Identify which cell holds the provided text, then report its (x, y) central coordinate. 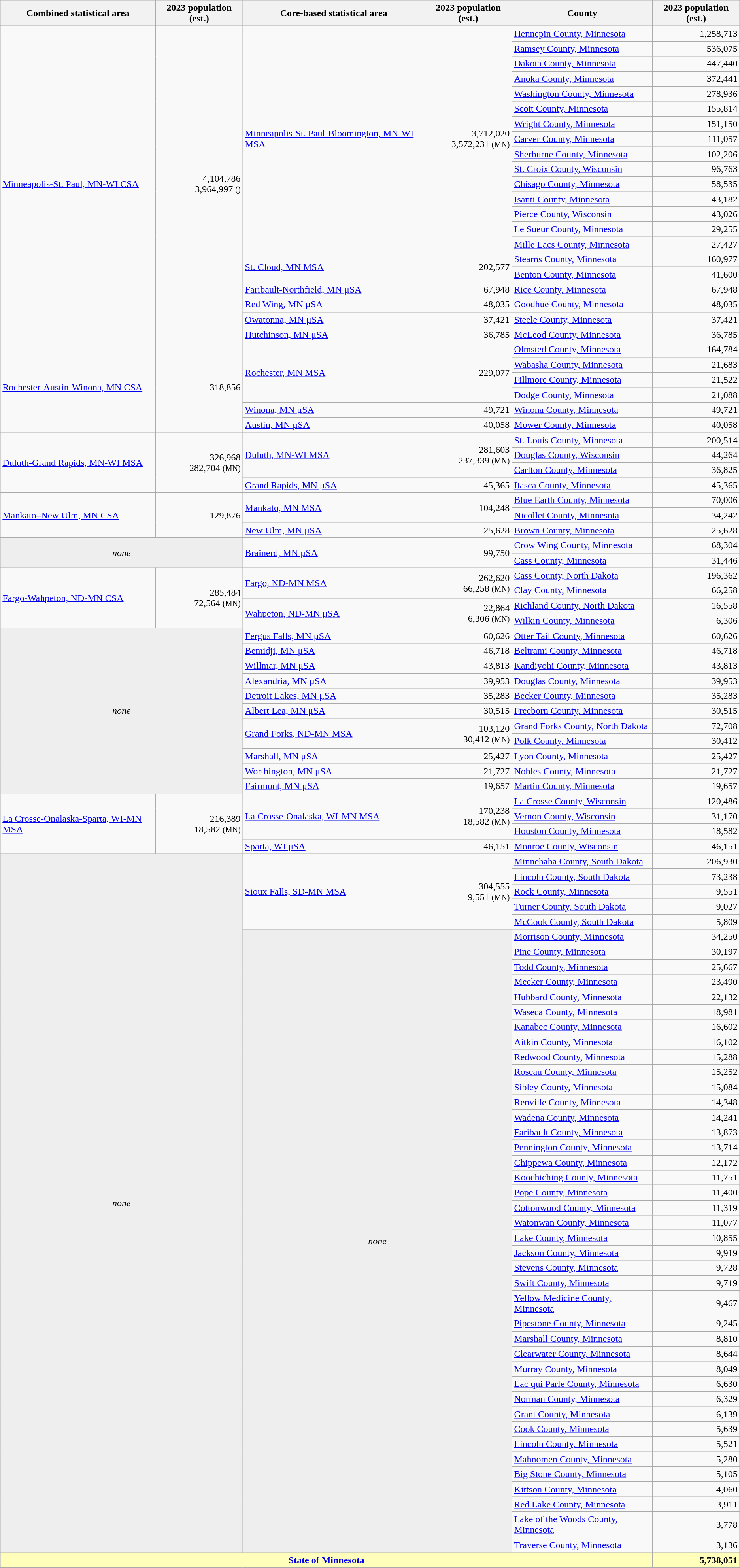
216,38918,582 (MN) (199, 824)
Duluth-Grand Rapids, MN-WI MSA (78, 463)
Owatonna, MN μSA (334, 320)
44,264 (697, 455)
Swift County, Minnesota (582, 1283)
9,728 (697, 1268)
Crow Wing County, Minnesota (582, 545)
Faribault County, Minnesota (582, 1132)
Morrison County, Minnesota (582, 937)
Norman County, Minnesota (582, 1399)
Clay County, Minnesota (582, 590)
Murray County, Minnesota (582, 1369)
Bemidji, MN μSA (334, 651)
281,603237,339 (MN) (468, 455)
Brainerd, MN μSA (334, 553)
Douglas County, Minnesota (582, 681)
Kandiyohi County, Minnesota (582, 666)
Yellow Medicine County, Minnesota (582, 1303)
34,250 (697, 937)
30,197 (697, 952)
Meeker County, Minnesota (582, 982)
Pennington County, Minnesota (582, 1147)
129,876 (199, 515)
Kittson County, Minnesota (582, 1489)
Fillmore County, Minnesota (582, 380)
68,304 (697, 545)
Grand Rapids, MN μSA (334, 485)
Hutchinson, MN μSA (334, 335)
202,577 (468, 267)
Pipestone County, Minnesota (582, 1324)
Scott County, Minnesota (582, 109)
99,750 (468, 553)
23,490 (697, 982)
Minneapolis-St. Paul-Bloomington, MN-WI MSA (334, 139)
8,049 (697, 1369)
Minnehaha County, South Dakota (582, 861)
27,427 (697, 244)
Freeborn County, Minnesota (582, 711)
5,809 (697, 922)
Core-based statistical area (334, 13)
Winona, MN μSA (334, 410)
Stevens County, Minnesota (582, 1268)
Blue Earth County, Minnesota (582, 500)
18,981 (697, 1012)
New Ulm, MN μSA (334, 530)
Brown County, Minnesota (582, 530)
111,057 (697, 139)
5,639 (697, 1429)
Rock County, Minnesota (582, 891)
326,968282,704 (MN) (199, 463)
9,027 (697, 906)
536,075 (697, 49)
Ramsey County, Minnesota (582, 49)
21,522 (697, 380)
13,873 (697, 1132)
15,288 (697, 1057)
Carver County, Minnesota (582, 139)
10,855 (697, 1238)
Wadena County, Minnesota (582, 1117)
Mille Lacs County, Minnesota (582, 244)
16,102 (697, 1042)
Cook County, Minnesota (582, 1429)
Red Wing, MN μSA (334, 305)
Otter Tail County, Minnesota (582, 636)
372,441 (697, 79)
Wilkin County, Minnesota (582, 620)
Winona County, Minnesota (582, 410)
Chippewa County, Minnesota (582, 1162)
30,412 (697, 741)
3,778 (697, 1525)
Le Sueur County, Minnesota (582, 229)
Wahpeton, ND-MN μSA (334, 613)
Olmsted County, Minnesota (582, 350)
Lake County, Minnesota (582, 1238)
13,714 (697, 1147)
McCook County, South Dakota (582, 922)
Cottonwood County, Minnesota (582, 1208)
Benton County, Minnesota (582, 274)
Koochiching County, Minnesota (582, 1178)
Aitkin County, Minnesota (582, 1042)
Rochester-Austin-Winona, MN CSA (78, 387)
Lincoln County, South Dakota (582, 876)
Mower County, Minnesota (582, 425)
58,535 (697, 184)
3,712,0203,572,231 (MN) (468, 139)
41,600 (697, 274)
Wright County, Minnesota (582, 124)
12,172 (697, 1162)
43,182 (697, 199)
36,825 (697, 470)
72,708 (697, 726)
96,763 (697, 169)
Fargo, ND-MN MSA (334, 583)
31,170 (697, 816)
Anoka County, Minnesota (582, 79)
Austin, MN μSA (334, 425)
4,060 (697, 1489)
5,738,051 (697, 1560)
11,077 (697, 1223)
Clearwater County, Minnesota (582, 1354)
Sioux Falls, SD-MN MSA (334, 891)
200,514 (697, 440)
Dodge County, Minnesota (582, 395)
Jackson County, Minnesota (582, 1253)
196,362 (697, 575)
43,026 (697, 214)
Carlton County, Minnesota (582, 470)
262,62066,258 (MN) (468, 583)
21,088 (697, 395)
Grant County, Minnesota (582, 1414)
Faribault-Northfield, MN μSA (334, 289)
9,467 (697, 1303)
11,319 (697, 1208)
Itasca County, Minnesota (582, 485)
104,248 (468, 508)
Fergus Falls, MN μSA (334, 636)
14,348 (697, 1102)
16,602 (697, 1027)
Fargo-Wahpeton, ND-MN CSA (78, 598)
447,440 (697, 64)
29,255 (697, 229)
La Crosse County, Wisconsin (582, 801)
Chisago County, Minnesota (582, 184)
3,136 (697, 1545)
14,241 (697, 1117)
Becker County, Minnesota (582, 696)
Pope County, Minnesota (582, 1193)
318,856 (199, 387)
Nobles County, Minnesota (582, 771)
229,077 (468, 372)
Detroit Lakes, MN μSA (334, 696)
Mankato–New Ulm, MN CSA (78, 515)
Grand Forks County, North Dakota (582, 726)
4,104,7863,964,997 () (199, 184)
Steele County, Minnesota (582, 320)
8,644 (697, 1354)
Isanti County, Minnesota (582, 199)
Watonwan County, Minnesota (582, 1223)
Nicollet County, Minnesota (582, 515)
170,23818,582 (MN) (468, 816)
70,006 (697, 500)
Turner County, South Dakota (582, 906)
Pine County, Minnesota (582, 952)
164,784 (697, 350)
6,139 (697, 1414)
8,810 (697, 1339)
Richland County, North Dakota (582, 605)
Mahnomen County, Minnesota (582, 1459)
Rochester, MN MSA (334, 372)
Alexandria, MN μSA (334, 681)
Monroe County, Wisconsin (582, 846)
9,719 (697, 1283)
State of Minnesota (327, 1560)
5,521 (697, 1444)
Dakota County, Minnesota (582, 64)
Albert Lea, MN μSA (334, 711)
103,12030,412 (MN) (468, 734)
15,084 (697, 1087)
St. Croix County, Wisconsin (582, 169)
Sparta, WI μSA (334, 846)
Washington County, Minnesota (582, 94)
Hennepin County, Minnesota (582, 34)
Hubbard County, Minnesota (582, 997)
66,258 (697, 590)
160,977 (697, 259)
16,558 (697, 605)
9,245 (697, 1324)
6,630 (697, 1384)
Lincoln County, Minnesota (582, 1444)
Combined statistical area (78, 13)
Kanabec County, Minnesota (582, 1027)
Traverse County, Minnesota (582, 1545)
9,551 (697, 891)
73,238 (697, 876)
Beltrami County, Minnesota (582, 651)
22,132 (697, 997)
Marshall County, Minnesota (582, 1339)
1,258,713 (697, 34)
County (582, 13)
206,930 (697, 861)
Lyon County, Minnesota (582, 756)
Red Lake County, Minnesota (582, 1504)
Lake of the Woods County, Minnesota (582, 1525)
Mankato, MN MSA (334, 508)
6,329 (697, 1399)
Big Stone County, Minnesota (582, 1474)
Willmar, MN μSA (334, 666)
18,582 (697, 831)
5,280 (697, 1459)
151,150 (697, 124)
Wabasha County, Minnesota (582, 365)
Lac qui Parle County, Minnesota (582, 1384)
Cass County, Minnesota (582, 560)
Houston County, Minnesota (582, 831)
Douglas County, Wisconsin (582, 455)
Polk County, Minnesota (582, 741)
304,5559,551 (MN) (468, 891)
11,400 (697, 1193)
St. Louis County, Minnesota (582, 440)
Vernon County, Wisconsin (582, 816)
5,105 (697, 1474)
Sibley County, Minnesota (582, 1087)
21,683 (697, 365)
Sherburne County, Minnesota (582, 154)
Renville County, Minnesota (582, 1102)
11,751 (697, 1178)
Pierce County, Wisconsin (582, 214)
285,48472,564 (MN) (199, 598)
25,667 (697, 967)
Goodhue County, Minnesota (582, 305)
McLeod County, Minnesota (582, 335)
Roseau County, Minnesota (582, 1072)
31,446 (697, 560)
St. Cloud, MN MSA (334, 267)
La Crosse-Onalaska-Sparta, WI-MN MSA (78, 824)
Worthington, MN μSA (334, 771)
120,486 (697, 801)
Todd County, Minnesota (582, 967)
Stearns County, Minnesota (582, 259)
Duluth, MN-WI MSA (334, 455)
Fairmont, MN μSA (334, 786)
9,919 (697, 1253)
La Crosse-Onalaska, WI-MN MSA (334, 816)
155,814 (697, 109)
Grand Forks, ND-MN MSA (334, 734)
Waseca County, Minnesota (582, 1012)
Redwood County, Minnesota (582, 1057)
22,8646,306 (MN) (468, 613)
Minneapolis-St. Paul, MN-WI CSA (78, 184)
34,242 (697, 515)
278,936 (697, 94)
Marshall, MN μSA (334, 756)
Rice County, Minnesota (582, 289)
102,206 (697, 154)
6,306 (697, 620)
Martin County, Minnesota (582, 786)
Cass County, North Dakota (582, 575)
15,252 (697, 1072)
3,911 (697, 1504)
